Identify which cell holds the provided text, then report its [X, Y] central coordinate. 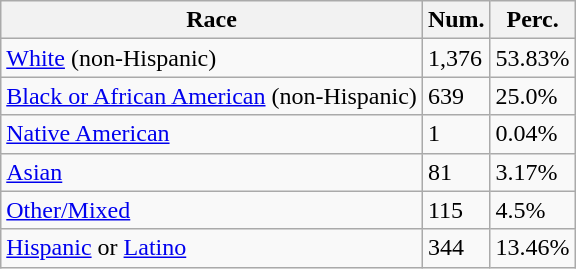
13.46% [532, 248]
0.04% [532, 134]
1,376 [456, 58]
115 [456, 210]
Black or African American (non-Hispanic) [212, 96]
25.0% [532, 96]
4.5% [532, 210]
3.17% [532, 172]
639 [456, 96]
Native American [212, 134]
Hispanic or Latino [212, 248]
Num. [456, 20]
Perc. [532, 20]
53.83% [532, 58]
344 [456, 248]
White (non-Hispanic) [212, 58]
1 [456, 134]
Other/Mixed [212, 210]
Asian [212, 172]
Race [212, 20]
81 [456, 172]
